From the cell containing the given text, extract its center point as [x, y] coordinate. 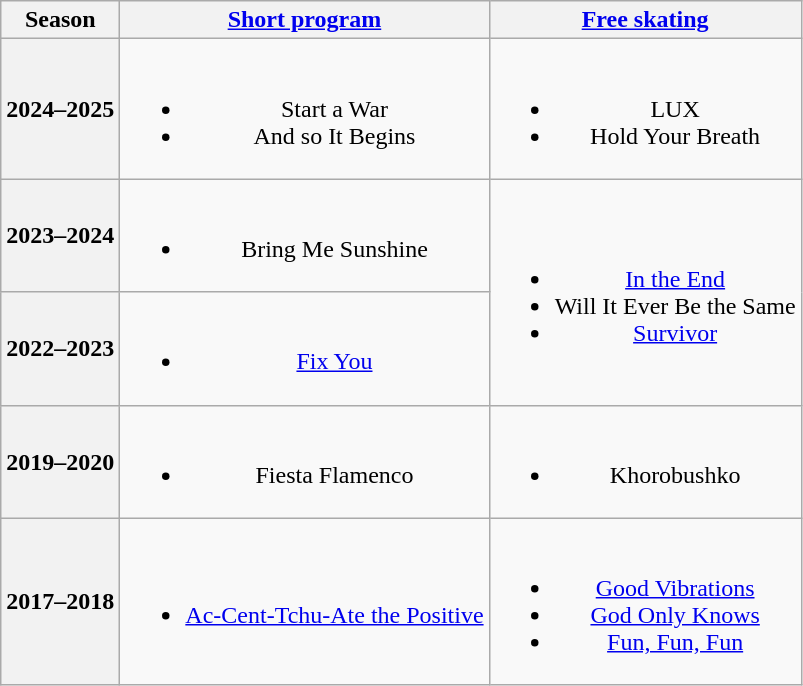
2024–2025 [60, 109]
In the End Will It Ever Be the Same Survivor [645, 292]
Short program [304, 20]
Start a WarAnd so It Begins [304, 109]
Bring Me Sunshine [304, 236]
Season [60, 20]
Khorobushko [645, 462]
Free skating [645, 20]
Fiesta Flamenco [304, 462]
Fix You [304, 348]
Good Vibrations God Only Knows Fun, Fun, Fun [645, 602]
2022–2023 [60, 348]
LUX Hold Your Breath [645, 109]
2017–2018 [60, 602]
Ac-Cent-Tchu-Ate the Positive [304, 602]
2019–2020 [60, 462]
2023–2024 [60, 236]
